Find where the given text appears and provide that cell's center as (X, Y) coordinate. 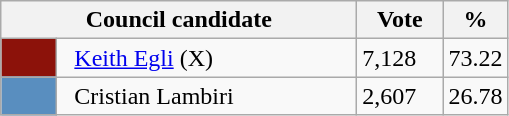
% (476, 20)
73.22 (476, 58)
Cristian Lambiri (207, 96)
2,607 (400, 96)
Keith Egli (X) (207, 58)
Vote (400, 20)
Council candidate (179, 20)
26.78 (476, 96)
7,128 (400, 58)
